Extract the (X, Y) coordinate from the center of the cell holding the provided text.  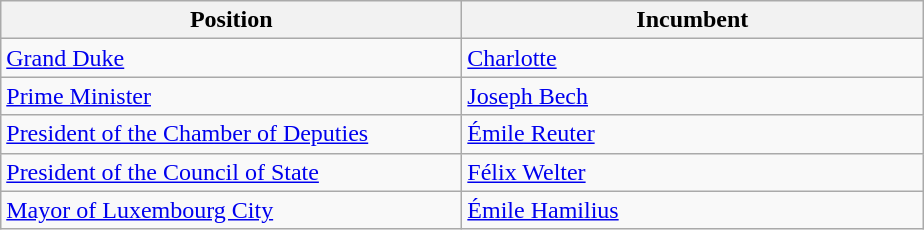
Joseph Bech (692, 96)
President of the Chamber of Deputies (232, 134)
Mayor of Luxembourg City (232, 210)
Incumbent (692, 20)
Émile Reuter (692, 134)
Émile Hamilius (692, 210)
Charlotte (692, 58)
Grand Duke (232, 58)
Position (232, 20)
President of the Council of State (232, 172)
Félix Welter (692, 172)
Prime Minister (232, 96)
